Return (X, Y) of the center of cell containing provided text 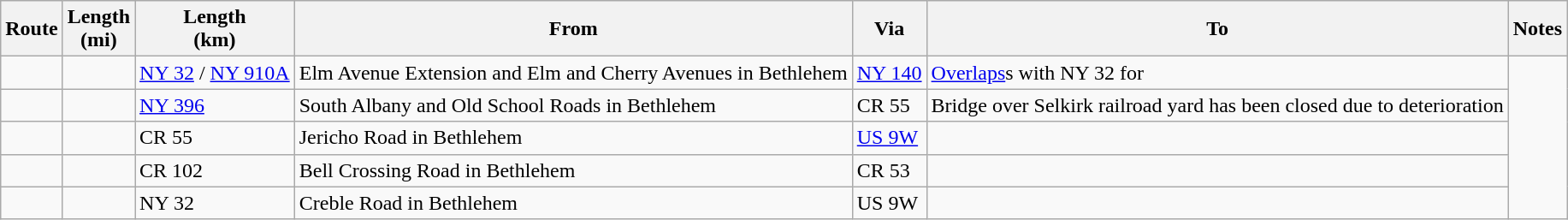
Via (890, 29)
Route (32, 29)
Creble Road in Bethlehem (573, 203)
Overlapss with NY 32 for (1217, 73)
Length(mi) (98, 29)
Notes (1537, 29)
South Albany and Old School Roads in Bethlehem (573, 105)
To (1217, 29)
NY 32 (216, 203)
Length(km) (216, 29)
CR 102 (216, 170)
Bell Crossing Road in Bethlehem (573, 170)
From (573, 29)
Bridge over Selkirk railroad yard has been closed due to deterioration (1217, 105)
Jericho Road in Bethlehem (573, 138)
NY 396 (216, 105)
NY 32 / NY 910A (216, 73)
NY 140 (890, 73)
Elm Avenue Extension and Elm and Cherry Avenues in Bethlehem (573, 73)
CR 53 (890, 170)
